Detect which cell encompasses the target text, then output its [x, y] center coordinate. 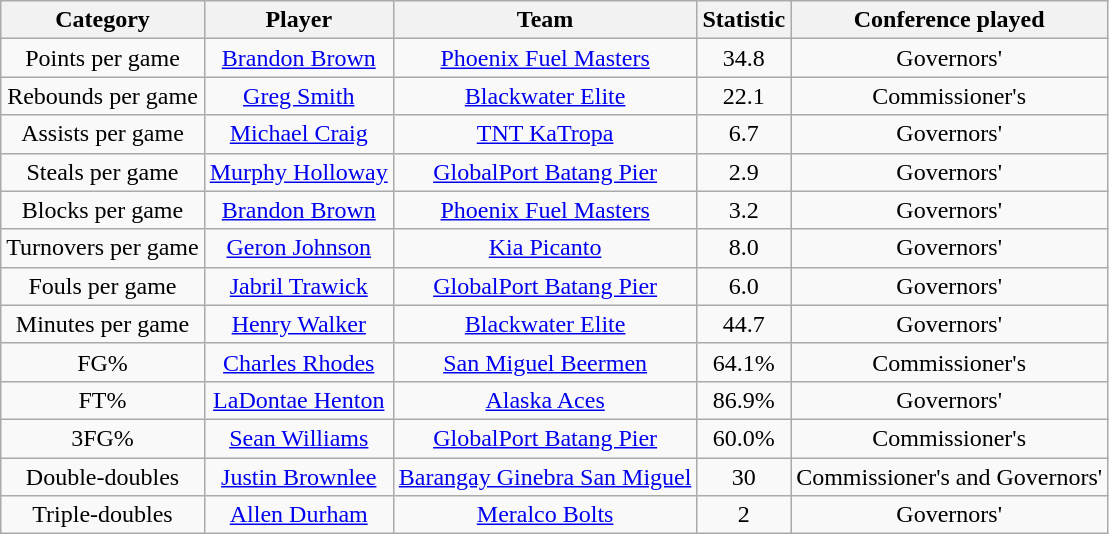
FG% [102, 362]
Turnovers per game [102, 248]
Allen Durham [298, 515]
30 [744, 477]
Sean Williams [298, 438]
Geron Johnson [298, 248]
60.0% [744, 438]
22.1 [744, 96]
Henry Walker [298, 324]
Michael Craig [298, 134]
Murphy Holloway [298, 172]
Player [298, 20]
Points per game [102, 58]
Commissioner's and Governors' [950, 477]
TNT KaTropa [545, 134]
FT% [102, 400]
6.7 [744, 134]
Team [545, 20]
Fouls per game [102, 286]
LaDontae Henton [298, 400]
34.8 [744, 58]
2 [744, 515]
Statistic [744, 20]
Kia Picanto [545, 248]
Minutes per game [102, 324]
86.9% [744, 400]
Double-doubles [102, 477]
Meralco Bolts [545, 515]
Triple-doubles [102, 515]
Charles Rhodes [298, 362]
Barangay Ginebra San Miguel [545, 477]
Category [102, 20]
64.1% [744, 362]
Alaska Aces [545, 400]
2.9 [744, 172]
Assists per game [102, 134]
San Miguel Beermen [545, 362]
Greg Smith [298, 96]
Justin Brownlee [298, 477]
3.2 [744, 210]
Steals per game [102, 172]
Rebounds per game [102, 96]
Jabril Trawick [298, 286]
3FG% [102, 438]
Blocks per game [102, 210]
8.0 [744, 248]
6.0 [744, 286]
Conference played [950, 20]
44.7 [744, 324]
